From the cell containing the given text, extract its center point as [X, Y] coordinate. 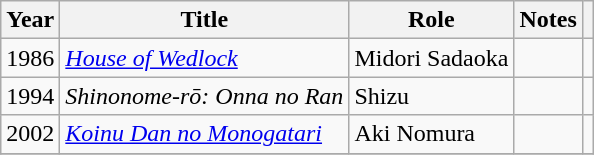
Shizu [432, 96]
House of Wedlock [204, 58]
Aki Nomura [432, 134]
Midori Sadaoka [432, 58]
Role [432, 20]
Year [30, 20]
2002 [30, 134]
1994 [30, 96]
Koinu Dan no Monogatari [204, 134]
1986 [30, 58]
Shinonome-rō: Onna no Ran [204, 96]
Title [204, 20]
Notes [548, 20]
